Output the (X, Y) coordinate of the center of the cell containing the given text.  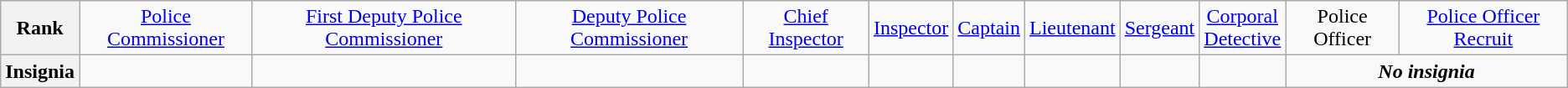
Rank (40, 28)
Lieutenant (1072, 28)
Police Commissioner (166, 28)
CorporalDetective (1243, 28)
No insignia (1426, 71)
Sergeant (1159, 28)
Police Officer (1343, 28)
Insignia (40, 71)
First Deputy Police Commissioner (384, 28)
Captain (989, 28)
Inspector (910, 28)
Deputy Police Commissioner (629, 28)
Police Officer Recruit (1483, 28)
Chief Inspector (806, 28)
